Return (X, Y) of the center of cell containing provided text 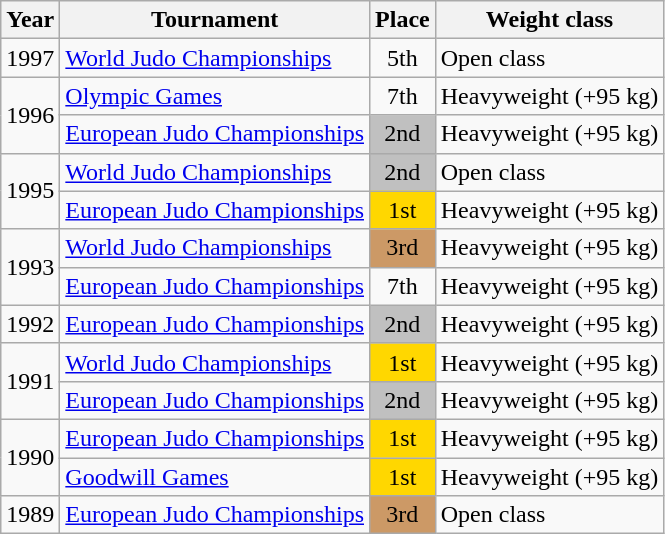
Goodwill Games (215, 477)
1990 (30, 457)
1992 (30, 324)
1995 (30, 191)
1996 (30, 115)
Tournament (215, 20)
Year (30, 20)
5th (403, 58)
Place (403, 20)
Olympic Games (215, 96)
1997 (30, 58)
Weight class (550, 20)
1993 (30, 267)
1991 (30, 381)
1989 (30, 515)
